Determine the [X, Y] coordinate at the center of the cell enclosing the given text.  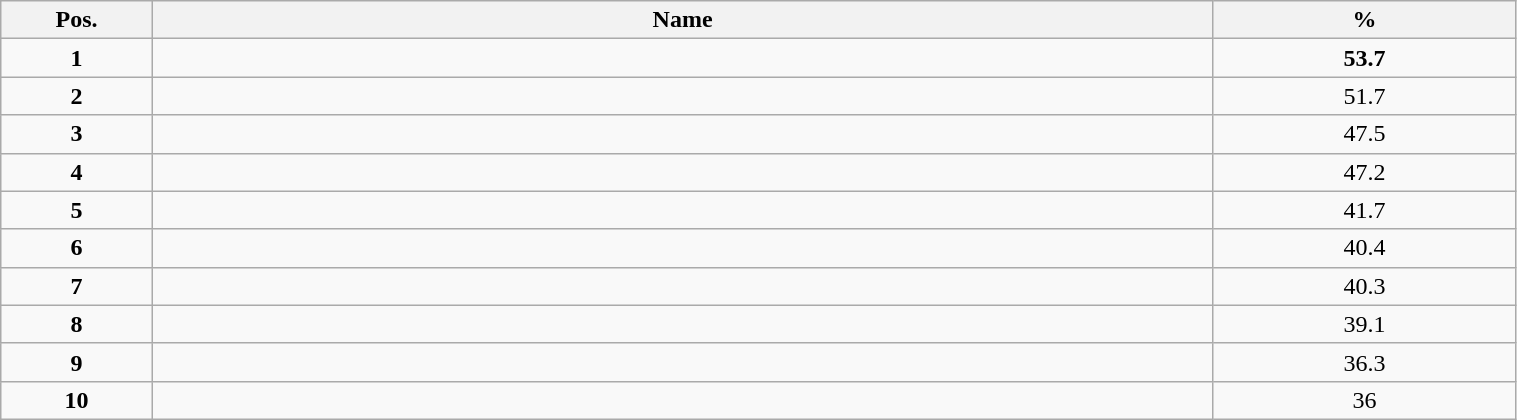
6 [77, 248]
53.7 [1364, 58]
9 [77, 362]
40.4 [1364, 248]
3 [77, 134]
Name [682, 20]
47.2 [1364, 172]
4 [77, 172]
41.7 [1364, 210]
47.5 [1364, 134]
10 [77, 400]
36.3 [1364, 362]
5 [77, 210]
7 [77, 286]
36 [1364, 400]
Pos. [77, 20]
2 [77, 96]
51.7 [1364, 96]
1 [77, 58]
% [1364, 20]
39.1 [1364, 324]
8 [77, 324]
40.3 [1364, 286]
